Identify which cell holds the provided text, then report its [X, Y] central coordinate. 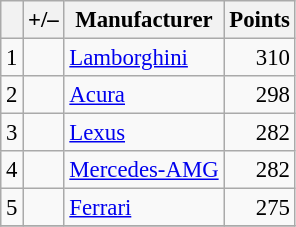
Acura [144, 95]
Mercedes-AMG [144, 170]
5 [12, 208]
3 [12, 133]
+/– [44, 20]
Lamborghini [144, 58]
1 [12, 58]
298 [260, 95]
275 [260, 208]
2 [12, 95]
Ferrari [144, 208]
310 [260, 58]
Points [260, 20]
4 [12, 170]
Manufacturer [144, 20]
Lexus [144, 133]
